Scan for the cell matching the given text and deliver its [x, y] coordinate at center. 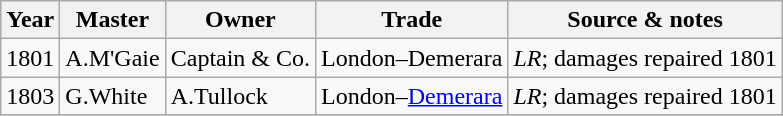
Master [112, 20]
G.White [112, 96]
A.Tullock [240, 96]
Owner [240, 20]
Year [30, 20]
Captain & Co. [240, 58]
1801 [30, 58]
Trade [412, 20]
Source & notes [645, 20]
A.M'Gaie [112, 58]
1803 [30, 96]
